Locate the cell with the specified text and output its (x, y) center coordinate. 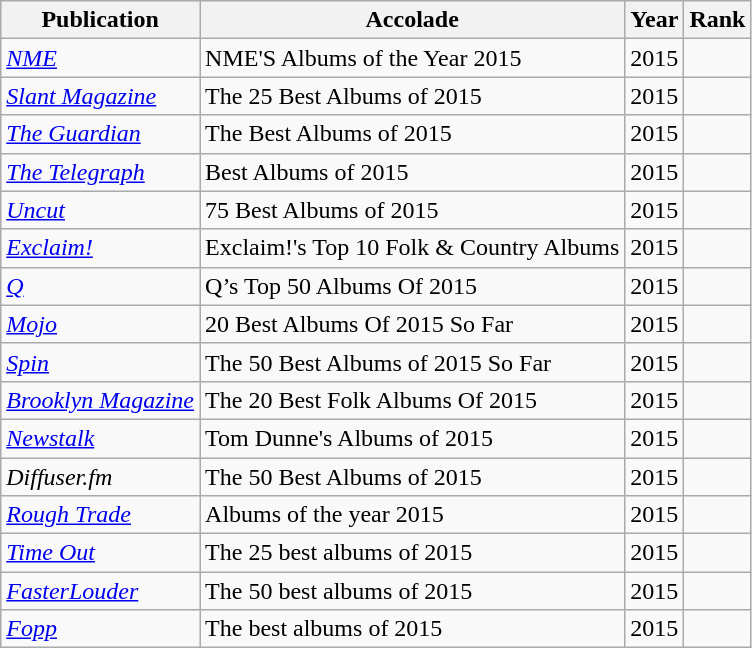
The 50 Best Albums of 2015 (412, 477)
Time Out (100, 553)
The 25 Best Albums of 2015 (412, 96)
Exclaim!'s Top 10 Folk & Country Albums (412, 248)
75 Best Albums of 2015 (412, 210)
Best Albums of 2015 (412, 172)
Accolade (412, 20)
Slant Magazine (100, 96)
Fopp (100, 629)
Diffuser.fm (100, 477)
FasterLouder (100, 591)
Newstalk (100, 438)
Publication (100, 20)
The Telegraph (100, 172)
Albums of the year 2015 (412, 515)
The Best Albums of 2015 (412, 134)
Q (100, 286)
The Guardian (100, 134)
Q’s Top 50 Albums Of 2015 (412, 286)
Mojo (100, 324)
NME'S Albums of the Year 2015 (412, 58)
Rough Trade (100, 515)
The 20 Best Folk Albums Of 2015 (412, 400)
The 50 best albums of 2015 (412, 591)
The 25 best albums of 2015 (412, 553)
Tom Dunne's Albums of 2015 (412, 438)
Rank (718, 20)
Exclaim! (100, 248)
Uncut (100, 210)
The best albums of 2015 (412, 629)
The 50 Best Albums of 2015 So Far (412, 362)
Brooklyn Magazine (100, 400)
Spin (100, 362)
Year (654, 20)
NME (100, 58)
20 Best Albums Of 2015 So Far (412, 324)
